Locate the cell with the specified text and output its (x, y) center coordinate. 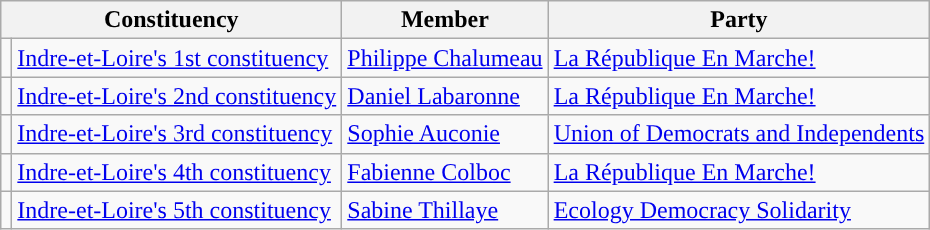
Union of Democrats and Independents (739, 134)
Party (739, 20)
Sabine Thillaye (445, 210)
Fabienne Colboc (445, 172)
Constituency (172, 20)
Daniel Labaronne (445, 96)
Philippe Chalumeau (445, 58)
Sophie Auconie (445, 134)
Indre-et-Loire's 5th constituency (177, 210)
Member (445, 20)
Indre-et-Loire's 1st constituency (177, 58)
Indre-et-Loire's 3rd constituency (177, 134)
Indre-et-Loire's 4th constituency (177, 172)
Ecology Democracy Solidarity (739, 210)
Indre-et-Loire's 2nd constituency (177, 96)
